Determine the (X, Y) coordinate at the center of the cell enclosing the given text.  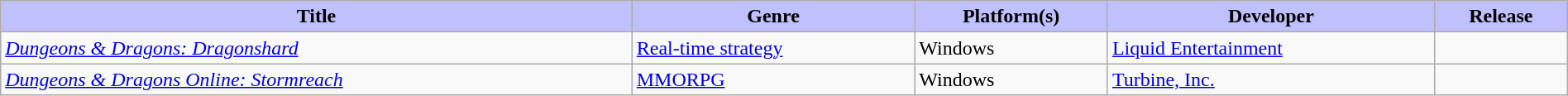
Title (317, 17)
Dungeons & Dragons Online: Stormreach (317, 79)
MMORPG (773, 79)
Developer (1270, 17)
Liquid Entertainment (1270, 48)
Platform(s) (1011, 17)
Dungeons & Dragons: Dragonshard (317, 48)
Real-time strategy (773, 48)
Turbine, Inc. (1270, 79)
Genre (773, 17)
Release (1500, 17)
